For the text-containing cell, return its midpoint in [X, Y] coordinate format. 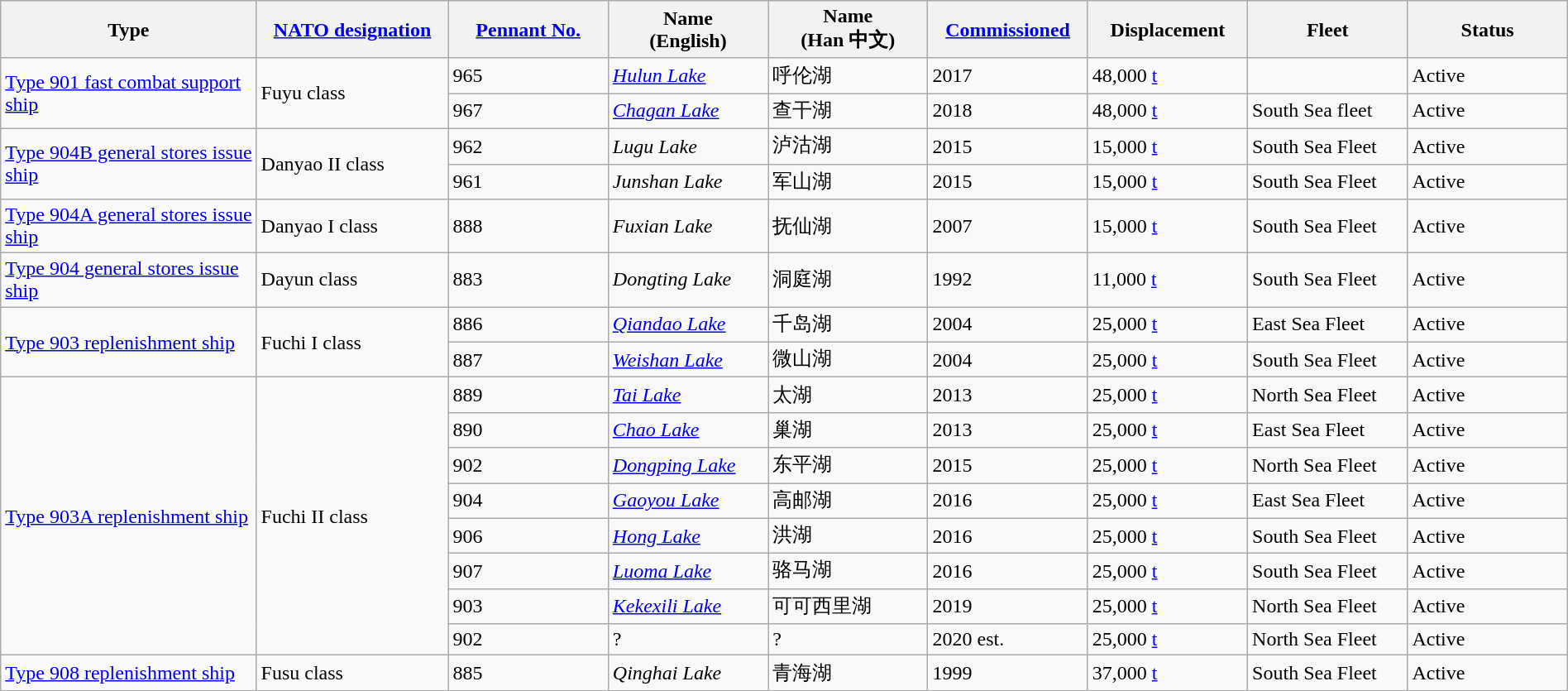
Qinghai Lake [688, 674]
Tai Lake [688, 396]
Type 904A general stores issue ship [129, 227]
呼伦湖 [849, 76]
883 [528, 280]
军山湖 [849, 182]
962 [528, 146]
2017 [1007, 76]
903 [528, 606]
高邮湖 [849, 501]
Type 908 replenishment ship [129, 674]
查干湖 [849, 111]
11,000 t [1168, 280]
Dongting Lake [688, 280]
Hong Lake [688, 536]
2019 [1007, 606]
Fleet [1328, 30]
Gaoyou Lake [688, 501]
889 [528, 396]
可可西里湖 [849, 606]
千岛湖 [849, 324]
Type 903 replenishment ship [129, 343]
Chao Lake [688, 430]
886 [528, 324]
2020 est. [1007, 640]
Fuchi I class [352, 343]
Weishan Lake [688, 359]
Name(Han 中文) [849, 30]
1992 [1007, 280]
967 [528, 111]
Fuxian Lake [688, 227]
洪湖 [849, 536]
Displacement [1168, 30]
887 [528, 359]
Lugu Lake [688, 146]
2018 [1007, 111]
Junshan Lake [688, 182]
洞庭湖 [849, 280]
抚仙湖 [849, 227]
微山湖 [849, 359]
Chagan Lake [688, 111]
Type [129, 30]
NATO designation [352, 30]
骆马湖 [849, 571]
Pennant No. [528, 30]
Danyao II class [352, 164]
Hulun Lake [688, 76]
37,000 t [1168, 674]
Type 904B general stores issue ship [129, 164]
Type 904 general stores issue ship [129, 280]
907 [528, 571]
961 [528, 182]
Fuyu class [352, 93]
Dayun class [352, 280]
东平湖 [849, 465]
2007 [1007, 227]
965 [528, 76]
906 [528, 536]
Type 903A replenishment ship [129, 516]
Name(English) [688, 30]
Luoma Lake [688, 571]
890 [528, 430]
巢湖 [849, 430]
Fusu class [352, 674]
Danyao I class [352, 227]
South Sea fleet [1328, 111]
Dongping Lake [688, 465]
青海湖 [849, 674]
Type 901 fast combat support ship [129, 93]
888 [528, 227]
太湖 [849, 396]
Status [1487, 30]
904 [528, 501]
Commissioned [1007, 30]
Qiandao Lake [688, 324]
885 [528, 674]
1999 [1007, 674]
泸沽湖 [849, 146]
Fuchi II class [352, 516]
Kekexili Lake [688, 606]
